Provide the [X, Y] coordinate of the cell's center where the given text is located.  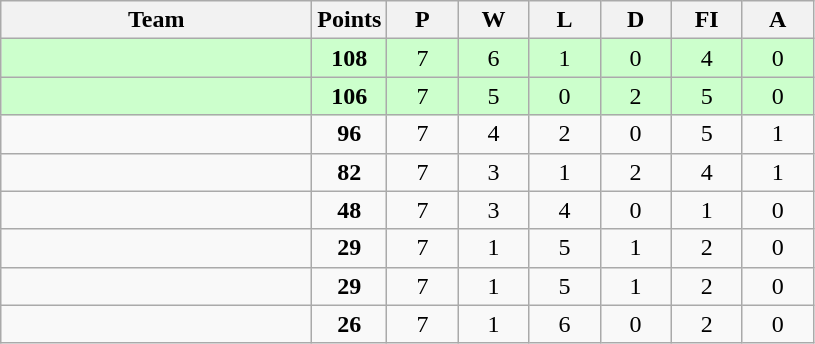
26 [350, 324]
Team [156, 20]
96 [350, 134]
L [564, 20]
P [422, 20]
48 [350, 210]
D [636, 20]
Points [350, 20]
106 [350, 96]
FI [706, 20]
108 [350, 58]
82 [350, 172]
A [778, 20]
W [494, 20]
